Provide the [x, y] coordinate of the cell's center where the given text is located.  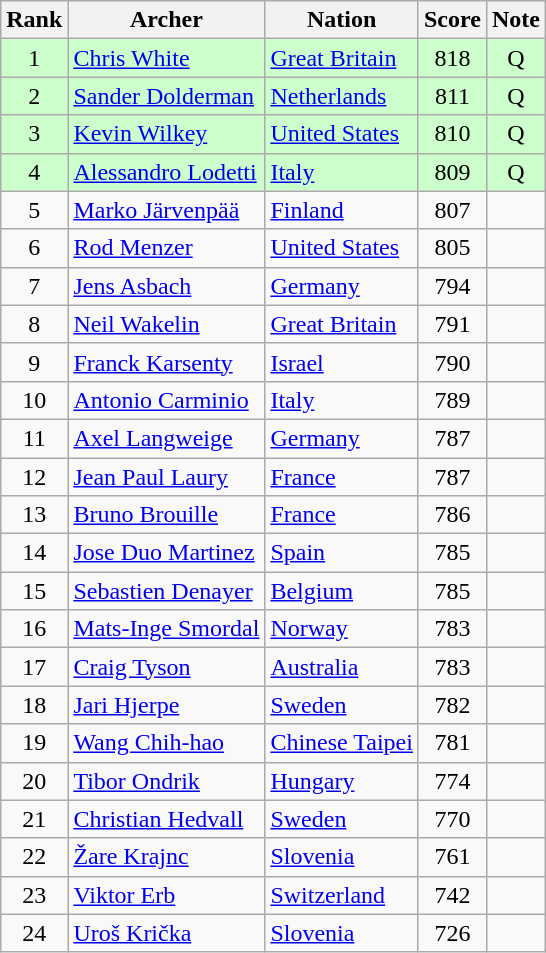
12 [34, 477]
9 [34, 362]
Hungary [342, 781]
Craig Tyson [166, 667]
Sander Dolderman [166, 96]
811 [452, 96]
Israel [342, 362]
6 [34, 248]
Alessandro Lodetti [166, 172]
Uroš Krička [166, 933]
Chris White [166, 58]
Finland [342, 210]
16 [34, 629]
Switzerland [342, 895]
Jari Hjerpe [166, 705]
782 [452, 705]
818 [452, 58]
4 [34, 172]
Sebastien Denayer [166, 591]
770 [452, 819]
790 [452, 362]
10 [34, 400]
726 [452, 933]
Viktor Erb [166, 895]
Tibor Ondrik [166, 781]
Spain [342, 553]
19 [34, 743]
Jens Asbach [166, 286]
Neil Wakelin [166, 324]
774 [452, 781]
Archer [166, 20]
23 [34, 895]
22 [34, 857]
Antonio Carminio [166, 400]
810 [452, 134]
11 [34, 438]
Norway [342, 629]
24 [34, 933]
Rod Menzer [166, 248]
761 [452, 857]
789 [452, 400]
Axel Langweige [166, 438]
1 [34, 58]
Franck Karsenty [166, 362]
Kevin Wilkey [166, 134]
Bruno Brouille [166, 515]
7 [34, 286]
Christian Hedvall [166, 819]
791 [452, 324]
Note [516, 20]
794 [452, 286]
17 [34, 667]
Rank [34, 20]
807 [452, 210]
Nation [342, 20]
2 [34, 96]
14 [34, 553]
Wang Chih-hao [166, 743]
3 [34, 134]
8 [34, 324]
21 [34, 819]
805 [452, 248]
18 [34, 705]
Marko Järvenpää [166, 210]
Netherlands [342, 96]
15 [34, 591]
Jean Paul Laury [166, 477]
781 [452, 743]
Chinese Taipei [342, 743]
Belgium [342, 591]
786 [452, 515]
Žare Krajnc [166, 857]
742 [452, 895]
809 [452, 172]
Australia [342, 667]
5 [34, 210]
Score [452, 20]
Mats-Inge Smordal [166, 629]
13 [34, 515]
20 [34, 781]
Jose Duo Martinez [166, 553]
